For the text-containing cell, return its midpoint in [x, y] coordinate format. 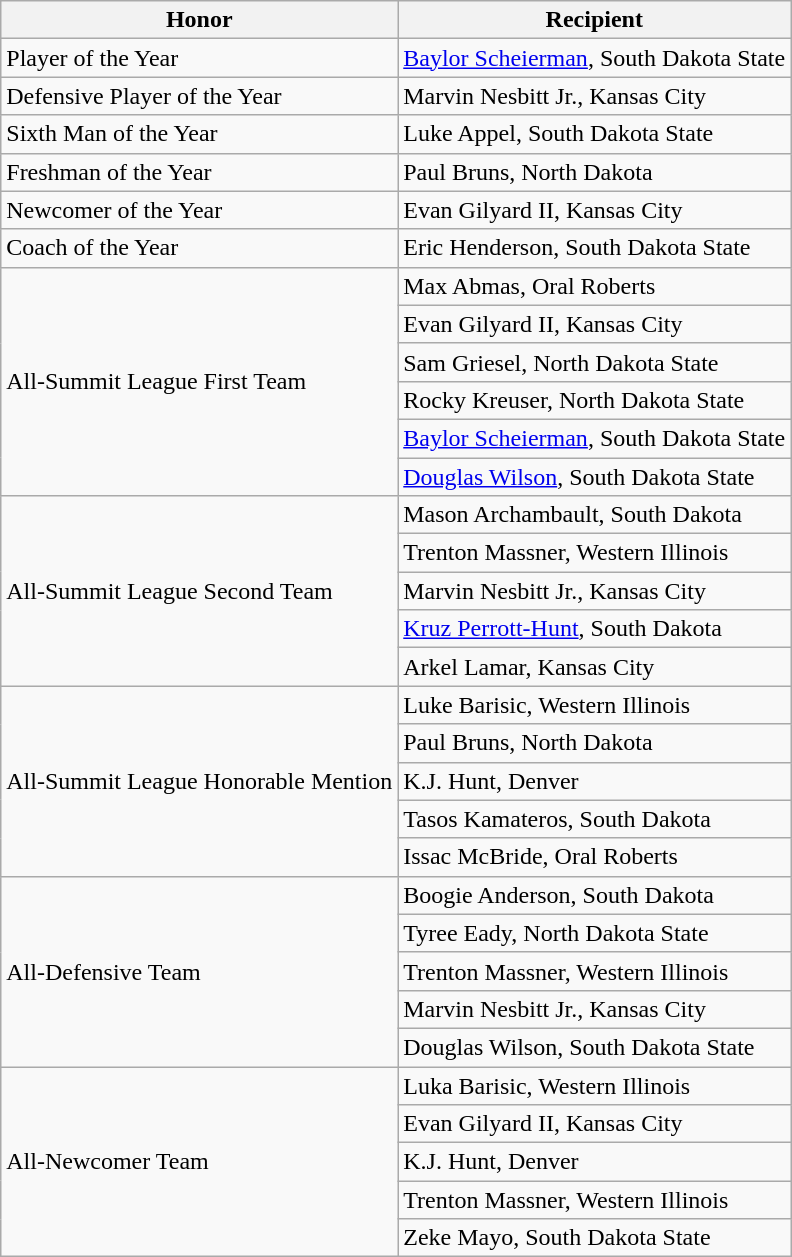
Player of the Year [200, 58]
Recipient [594, 20]
Sam Griesel, North Dakota State [594, 362]
All-Summit League Second Team [200, 591]
Coach of the Year [200, 248]
Zeke Mayo, South Dakota State [594, 1238]
Rocky Kreuser, North Dakota State [594, 400]
Mason Archambault, South Dakota [594, 515]
Max Abmas, Oral Roberts [594, 286]
Newcomer of the Year [200, 210]
Luka Barisic, Western Illinois [594, 1085]
Sixth Man of the Year [200, 134]
Honor [200, 20]
Luke Barisic, Western Illinois [594, 705]
Tasos Kamateros, South Dakota [594, 819]
Arkel Lamar, Kansas City [594, 667]
All-Summit League Honorable Mention [200, 781]
Freshman of the Year [200, 172]
Kruz Perrott-Hunt, South Dakota [594, 629]
Tyree Eady, North Dakota State [594, 933]
Defensive Player of the Year [200, 96]
Issac McBride, Oral Roberts [594, 857]
All-Summit League First Team [200, 381]
Eric Henderson, South Dakota State [594, 248]
All-Newcomer Team [200, 1161]
Boogie Anderson, South Dakota [594, 895]
Luke Appel, South Dakota State [594, 134]
All-Defensive Team [200, 971]
